Return [X, Y] of the center of cell containing provided text 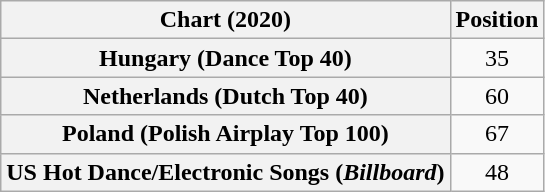
67 [497, 134]
Chart (2020) [226, 20]
Netherlands (Dutch Top 40) [226, 96]
Hungary (Dance Top 40) [226, 58]
48 [497, 172]
35 [497, 58]
Position [497, 20]
60 [497, 96]
Poland (Polish Airplay Top 100) [226, 134]
US Hot Dance/Electronic Songs (Billboard) [226, 172]
